Return the [X, Y] coordinate for the center point of the cell that contains the specified text.  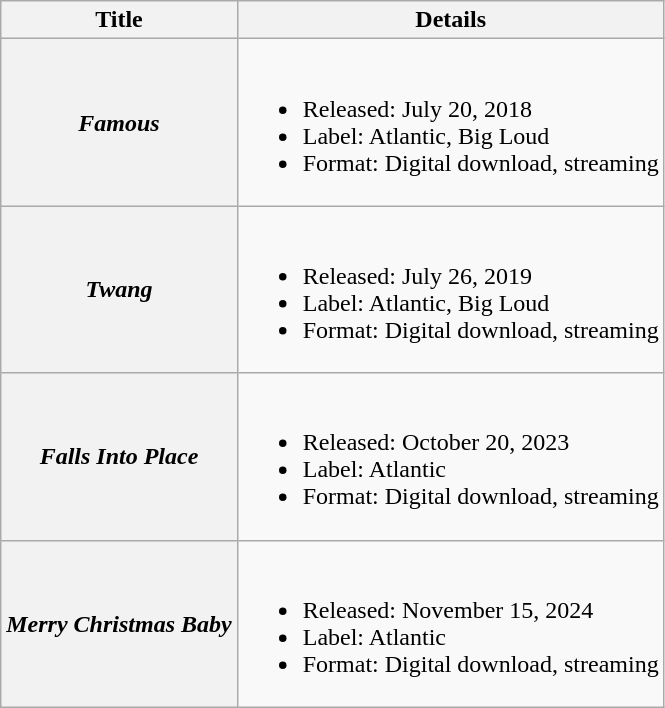
Released: November 15, 2024Label: AtlanticFormat: Digital download, streaming [450, 624]
Twang [119, 290]
Released: July 20, 2018Label: Atlantic, Big LoudFormat: Digital download, streaming [450, 122]
Merry Christmas Baby [119, 624]
Title [119, 20]
Details [450, 20]
Falls Into Place [119, 456]
Released: July 26, 2019Label: Atlantic, Big LoudFormat: Digital download, streaming [450, 290]
Famous [119, 122]
Released: October 20, 2023Label: AtlanticFormat: Digital download, streaming [450, 456]
